Pinpoint the cell where the given text exists, returning its (x, y) midpoint coordinate. 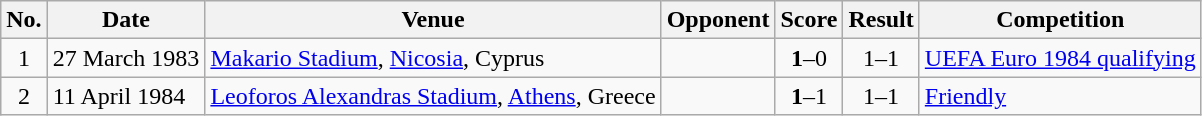
Friendly (1060, 96)
Date (126, 20)
No. (24, 20)
Venue (433, 20)
11 April 1984 (126, 96)
Score (809, 20)
1 (24, 58)
Leoforos Alexandras Stadium, Athens, Greece (433, 96)
Makario Stadium, Nicosia, Cyprus (433, 58)
1–0 (809, 58)
Opponent (718, 20)
Competition (1060, 20)
Result (881, 20)
UEFA Euro 1984 qualifying (1060, 58)
2 (24, 96)
27 March 1983 (126, 58)
